Locate the cell with the specified text and output its [x, y] center coordinate. 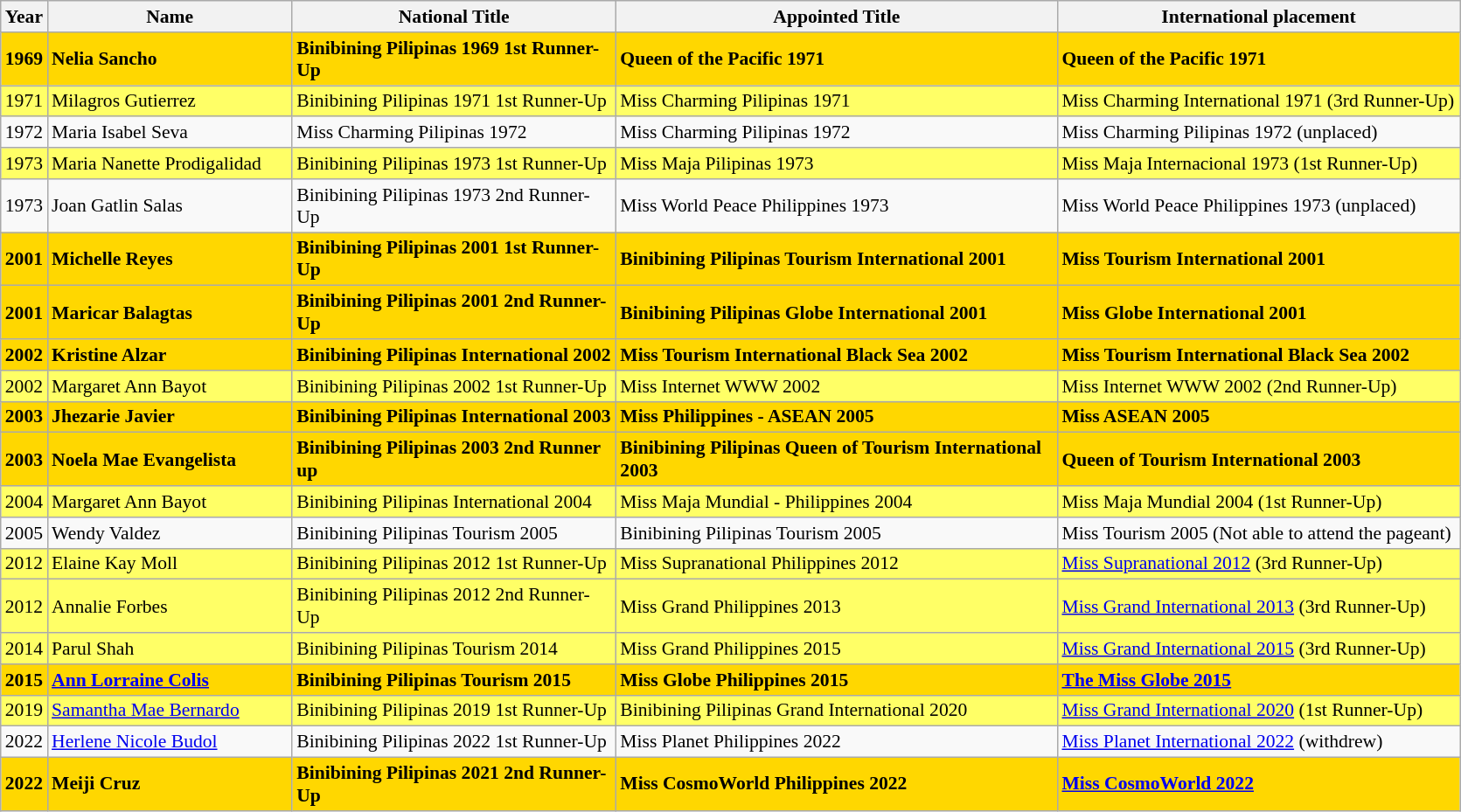
Michelle Reyes [170, 259]
1972 [24, 133]
2004 [24, 502]
Maria Isabel Seva [170, 133]
Binibining Pilipinas Tourism 2014 [454, 649]
Binibining Pilipinas Tourism International 2001 [836, 259]
Miss Maja Mundial - Philippines 2004 [836, 502]
1971 [24, 101]
Jhezarie Javier [170, 417]
Year [24, 17]
Nelia Sancho [170, 59]
Miss CosmoWorld Philippines 2022 [836, 785]
Ann Lorraine Colis [170, 680]
Parul Shah [170, 649]
Binibining Pilipinas 2012 2nd Runner-Up [454, 607]
Miss Internet WWW 2002 (2nd Runner-Up) [1258, 386]
Miss World Peace Philippines 1973 [836, 206]
Miss Planet Philippines 2022 [836, 742]
Binibining Pilipinas 2012 1st Runner-Up [454, 564]
Miss Charming Pilipinas 1971 [836, 101]
Miss Globe International 2001 [1258, 313]
Annalie Forbes [170, 607]
The Miss Globe 2015 [1258, 680]
Miss CosmoWorld 2022 [1258, 785]
Miss Maja Internacional 1973 (1st Runner-Up) [1258, 163]
Appointed Title [836, 17]
Miss Tourism International 2001 [1258, 259]
Binibining Pilipinas 2022 1st Runner-Up [454, 742]
Miss Philippines - ASEAN 2005 [836, 417]
Binibining Pilipinas 2002 1st Runner-Up [454, 386]
Milagros Gutierrez [170, 101]
Joan Gatlin Salas [170, 206]
Binibining Pilipinas 2019 1st Runner-Up [454, 711]
2014 [24, 649]
Binibining Pilipinas Tourism 2015 [454, 680]
Binibining Pilipinas 2003 2nd Runner up [454, 460]
Binibining Pilipinas International 2003 [454, 417]
2005 [24, 533]
Wendy Valdez [170, 533]
Miss Tourism 2005 (Not able to attend the pageant) [1258, 533]
Miss Grand International 2013 (3rd Runner-Up) [1258, 607]
Miss Grand International 2015 (3rd Runner-Up) [1258, 649]
Elaine Kay Moll [170, 564]
Miss ASEAN 2005 [1258, 417]
Binibining Pilipinas 2001 2nd Runner-Up [454, 313]
Miss Grand Philippines 2015 [836, 649]
Name [170, 17]
2019 [24, 711]
Miss World Peace Philippines 1973 (unplaced) [1258, 206]
2015 [24, 680]
Miss Globe Philippines 2015 [836, 680]
International placement [1258, 17]
Maricar Balagtas [170, 313]
National Title [454, 17]
Binibining Pilipinas Grand International 2020 [836, 711]
Meiji Cruz [170, 785]
Miss Grand Philippines 2013 [836, 607]
Miss Maja Mundial 2004 (1st Runner-Up) [1258, 502]
Miss Maja Pilipinas 1973 [836, 163]
Kristine Alzar [170, 355]
Miss Supranational Philippines 2012 [836, 564]
Miss Internet WWW 2002 [836, 386]
1969 [24, 59]
Queen of Tourism International 2003 [1258, 460]
Miss Charming International 1971 (3rd Runner-Up) [1258, 101]
Binibining Pilipinas International 2002 [454, 355]
Samantha Mae Bernardo [170, 711]
Binibining Pilipinas Queen of Tourism International 2003 [836, 460]
Herlene Nicole Budol [170, 742]
Miss Charming Pilipinas 1972 (unplaced) [1258, 133]
Binibining Pilipinas 1969 1st Runner-Up [454, 59]
Binibining Pilipinas Globe International 2001 [836, 313]
Miss Supranational 2012 (3rd Runner-Up) [1258, 564]
Binibining Pilipinas 1971 1st Runner-Up [454, 101]
Miss Planet International 2022 (withdrew) [1258, 742]
Binibining Pilipinas 1973 2nd Runner-Up [454, 206]
Noela Mae Evangelista [170, 460]
Miss Grand International 2020 (1st Runner-Up) [1258, 711]
Maria Nanette Prodigalidad [170, 163]
Binibining Pilipinas 2021 2nd Runner-Up [454, 785]
Binibining Pilipinas International 2004 [454, 502]
Binibining Pilipinas 1973 1st Runner-Up [454, 163]
Binibining Pilipinas 2001 1st Runner-Up [454, 259]
